Scan for the cell matching the given text and deliver its [x, y] coordinate at center. 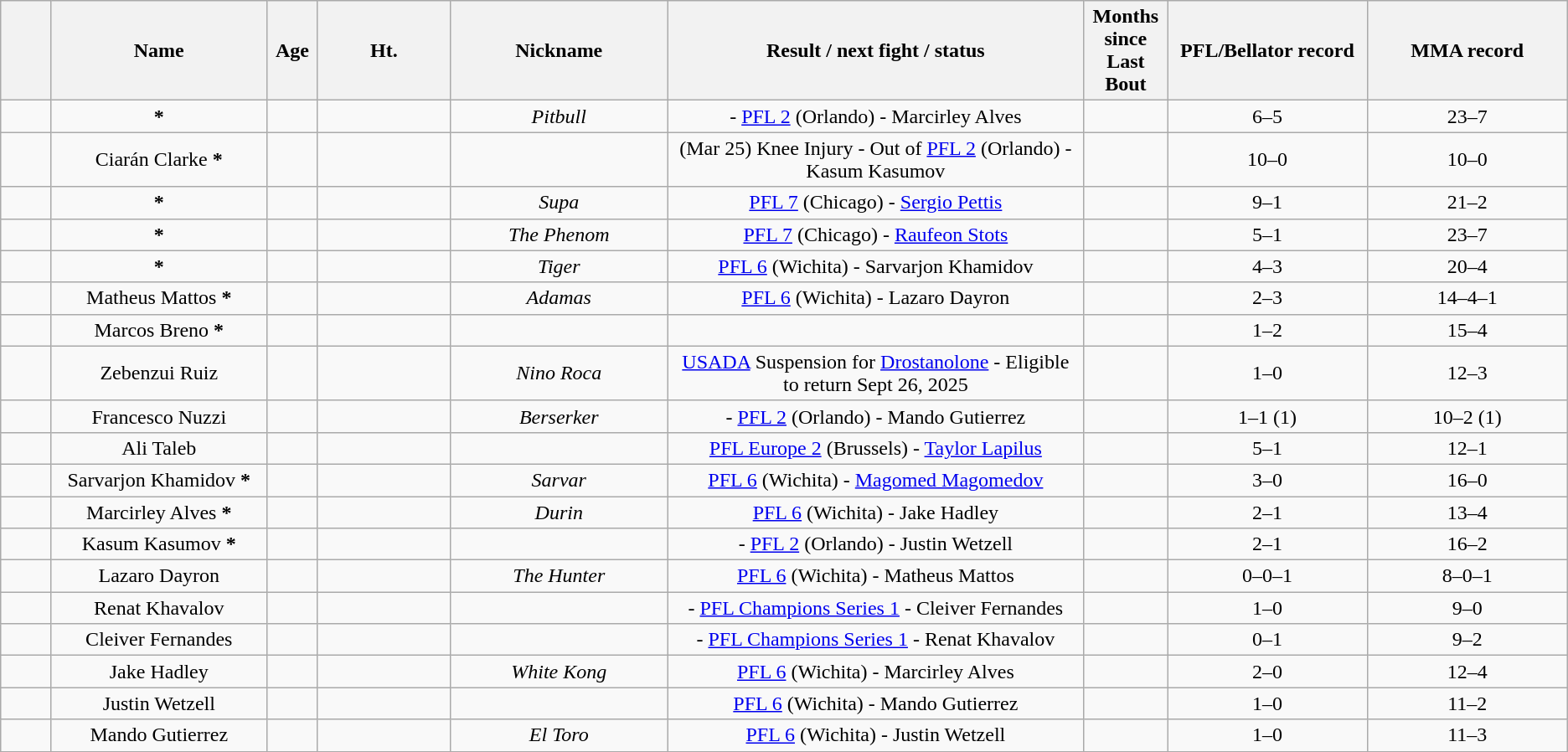
9–1 [1268, 203]
Sarvar [560, 480]
Nickname [560, 50]
2–0 [1268, 672]
12–3 [1467, 373]
Marcirley Alves * [159, 512]
PFL/Bellator record [1268, 50]
0–0–1 [1268, 576]
Jake Hadley [159, 672]
4–3 [1268, 266]
9–0 [1467, 608]
11–2 [1467, 703]
3–0 [1268, 480]
White Kong [560, 672]
PFL 6 (Wichita) - Magomed Magomedov [876, 480]
12–4 [1467, 672]
10–2 (1) [1467, 416]
- PFL 2 (Orlando) - Justin Wetzell [876, 544]
Cleiver Fernandes [159, 640]
PFL 6 (Wichita) - Matheus Mattos [876, 576]
1–2 [1268, 330]
PFL 6 (Wichita) - Marcirley Alves [876, 672]
11–3 [1467, 735]
16–2 [1467, 544]
16–0 [1467, 480]
PFL 6 (Wichita) - Lazaro Dayron [876, 298]
(Mar 25) Knee Injury - Out of PFL 2 (Orlando) - Kasum Kasumov [876, 159]
Sarvarjon Khamidov * [159, 480]
El Toro [560, 735]
USADA Suspension for Drostanolone - Eligible to return Sept 26, 2025 [876, 373]
13–4 [1467, 512]
Supa [560, 203]
Ht. [384, 50]
PFL Europe 2 (Brussels) - Taylor Lapilus [876, 448]
1–1 (1) [1268, 416]
Durin [560, 512]
- PFL 2 (Orlando) - Marcirley Alves [876, 116]
14–4–1 [1467, 298]
12–1 [1467, 448]
Pitbull [560, 116]
- PFL Champions Series 1 - Renat Khavalov [876, 640]
Tiger [560, 266]
Kasum Kasumov * [159, 544]
PFL 6 (Wichita) - Jake Hadley [876, 512]
8–0–1 [1467, 576]
Adamas [560, 298]
21–2 [1467, 203]
The Phenom [560, 234]
Marcos Breno * [159, 330]
Matheus Mattos * [159, 298]
20–4 [1467, 266]
6–5 [1268, 116]
- PFL Champions Series 1 - Cleiver Fernandes [876, 608]
Zebenzui Ruiz [159, 373]
Justin Wetzell [159, 703]
- PFL 2 (Orlando) - Mando Gutierrez [876, 416]
Renat Khavalov [159, 608]
Mando Gutierrez [159, 735]
PFL 7 (Chicago) - Raufeon Stots [876, 234]
Ciarán Clarke * [159, 159]
Ali Taleb [159, 448]
Lazaro Dayron [159, 576]
Nino Roca [560, 373]
PFL 6 (Wichita) - Justin Wetzell [876, 735]
Months since Last Bout [1126, 50]
Francesco Nuzzi [159, 416]
Age [292, 50]
2–3 [1268, 298]
PFL 7 (Chicago) - Sergio Pettis [876, 203]
MMA record [1467, 50]
0–1 [1268, 640]
Name [159, 50]
9–2 [1467, 640]
Berserker [560, 416]
Result / next fight / status [876, 50]
15–4 [1467, 330]
The Hunter [560, 576]
PFL 6 (Wichita) - Sarvarjon Khamidov [876, 266]
PFL 6 (Wichita) - Mando Gutierrez [876, 703]
